Provide the [x, y] coordinate of the cell's center where the given text is located.  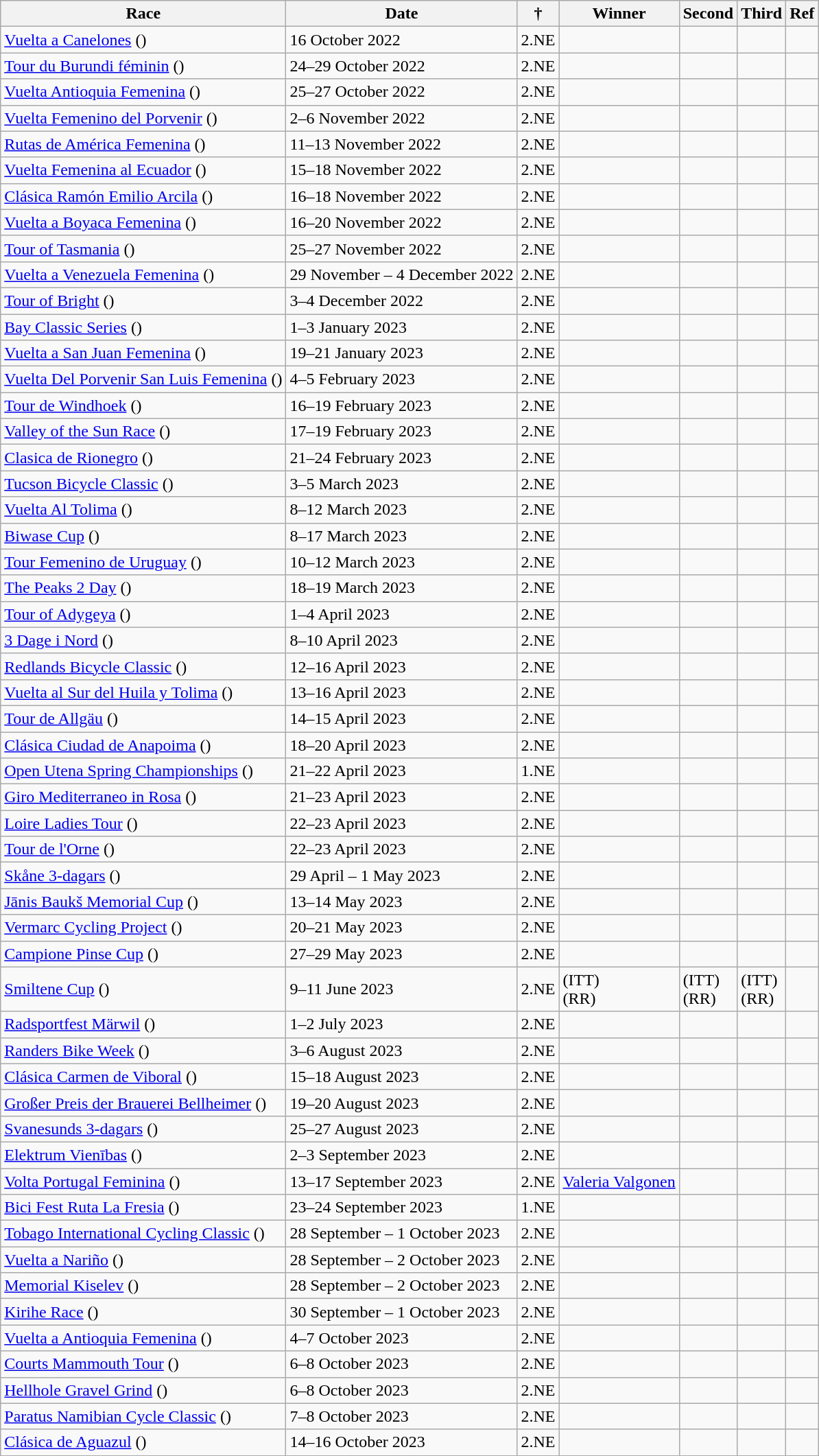
Race [143, 14]
Clásica Ramón Emilio Arcila () [143, 196]
Clásica Ciudad de Anapoima () [143, 744]
Giro Mediterraneo in Rosa () [143, 797]
19–21 January 2023 [402, 353]
Third [761, 14]
Vuelta Antioquia Femenina () [143, 92]
Vuelta a Venezuela Femenina () [143, 274]
Vuelta Al Tolima () [143, 510]
27–29 May 2023 [402, 954]
24–29 October 2022 [402, 66]
3 Dage i Nord () [143, 640]
19–20 August 2023 [402, 1103]
Tour of Tasmania () [143, 248]
2–3 September 2023 [402, 1155]
13–16 April 2023 [402, 692]
Tour du Burundi féminin () [143, 66]
3–6 August 2023 [402, 1050]
25–27 August 2023 [402, 1129]
Paratus Namibian Cycle Classic () [143, 1416]
Vuelta a Antioquia Femenina () [143, 1338]
Elektrum Vienības () [143, 1155]
Vuelta a San Juan Femenina () [143, 353]
21–22 April 2023 [402, 771]
Courts Mammouth Tour () [143, 1364]
25–27 October 2022 [402, 92]
Winner [619, 14]
17–19 February 2023 [402, 432]
Ref [803, 14]
Date [402, 14]
30 September – 1 October 2023 [402, 1312]
23–24 September 2023 [402, 1208]
16–19 February 2023 [402, 406]
3–4 December 2022 [402, 301]
Kirihe Race () [143, 1312]
10–12 March 2023 [402, 562]
8–12 March 2023 [402, 510]
Valeria Valgonen [619, 1181]
21–23 April 2023 [402, 797]
Vuelta Del Porvenir San Luis Femenina () [143, 379]
1–2 July 2023 [402, 1024]
Campione Pinse Cup () [143, 954]
Jānis Baukš Memorial Cup () [143, 902]
16–18 November 2022 [402, 196]
Biwase Cup () [143, 536]
7–8 October 2023 [402, 1416]
Tour of Adygeya () [143, 614]
4–5 February 2023 [402, 379]
Tour de Windhoek () [143, 406]
14–15 April 2023 [402, 718]
Clásica de Aguazul () [143, 1442]
Bici Fest Ruta La Fresia () [143, 1208]
29 April – 1 May 2023 [402, 876]
Bay Classic Series () [143, 327]
15–18 November 2022 [402, 170]
Hellhole Gravel Grind () [143, 1390]
† [538, 14]
Second [708, 14]
8–10 April 2023 [402, 640]
18–20 April 2023 [402, 744]
29 November – 4 December 2022 [402, 274]
Valley of the Sun Race () [143, 432]
Clásica Carmen de Viboral () [143, 1077]
18–19 March 2023 [402, 588]
The Peaks 2 Day () [143, 588]
Vuelta Femenino del Porvenir () [143, 118]
13–17 September 2023 [402, 1181]
Tour de Allgäu () [143, 718]
Tour of Bright () [143, 301]
15–18 August 2023 [402, 1077]
11–13 November 2022 [402, 144]
Vuelta Femenina al Ecuador () [143, 170]
25–27 November 2022 [402, 248]
Tour de l'Orne () [143, 849]
Redlands Bicycle Classic () [143, 666]
13–14 May 2023 [402, 902]
16–20 November 2022 [402, 222]
Smiltene Cup () [143, 989]
Volta Portugal Feminina () [143, 1181]
Skåne 3-dagars () [143, 876]
Radsportfest Märwil () [143, 1024]
3–5 March 2023 [402, 484]
1–4 April 2023 [402, 614]
9–11 June 2023 [402, 989]
Großer Preis der Brauerei Bellheimer () [143, 1103]
Vermarc Cycling Project () [143, 928]
Tour Femenino de Uruguay () [143, 562]
16 October 2022 [402, 40]
12–16 April 2023 [402, 666]
4–7 October 2023 [402, 1338]
1–3 January 2023 [402, 327]
Tobago International Cycling Classic () [143, 1234]
20–21 May 2023 [402, 928]
Loire Ladies Tour () [143, 823]
Vuelta al Sur del Huila y Tolima () [143, 692]
21–24 February 2023 [402, 458]
Rutas de América Femenina () [143, 144]
Tucson Bicycle Classic () [143, 484]
Vuelta a Nariño () [143, 1260]
Vuelta a Boyaca Femenina () [143, 222]
8–17 March 2023 [402, 536]
Randers Bike Week () [143, 1050]
Open Utena Spring Championships () [143, 771]
Vuelta a Canelones () [143, 40]
28 September – 1 October 2023 [402, 1234]
Svanesunds 3-dagars () [143, 1129]
2–6 November 2022 [402, 118]
Memorial Kiselev () [143, 1286]
Clasica de Rionegro () [143, 458]
14–16 October 2023 [402, 1442]
